Return the [X, Y] coordinate for the center point of the cell that contains the specified text.  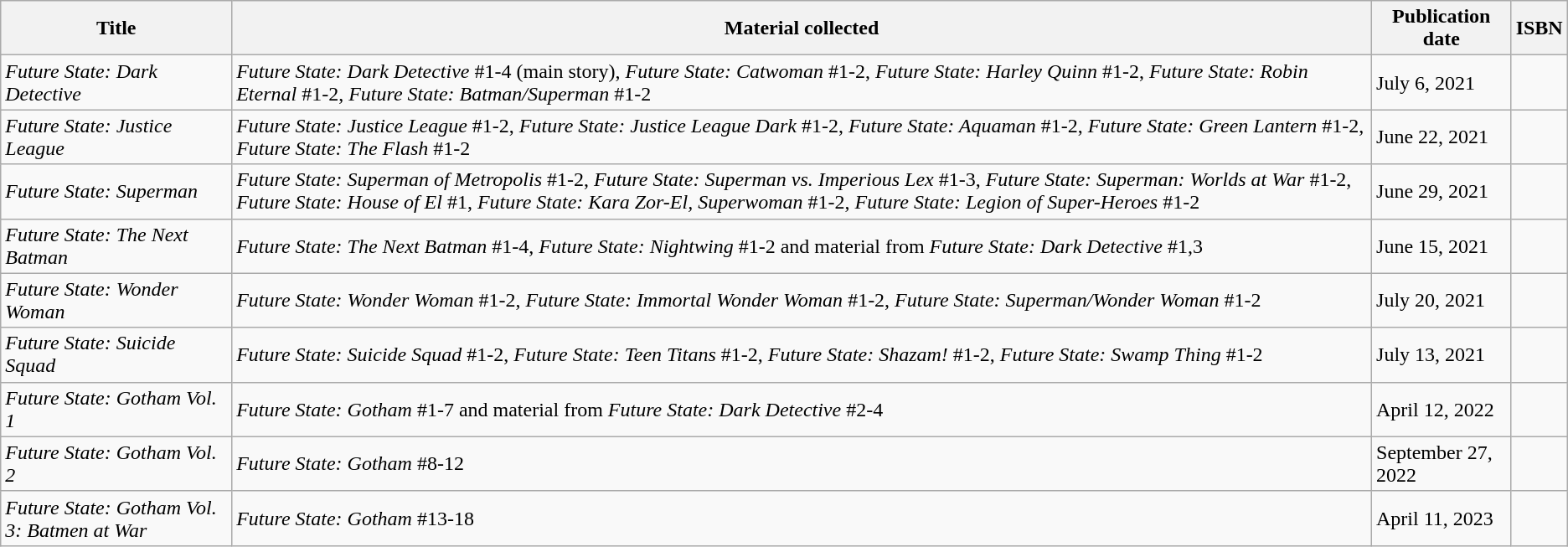
June 22, 2021 [1442, 137]
June 15, 2021 [1442, 246]
July 20, 2021 [1442, 300]
Future State: Wonder Woman [116, 300]
Future State: Gotham Vol. 2 [116, 464]
Future State: Suicide Squad [116, 355]
April 12, 2022 [1442, 409]
Future State: Wonder Woman #1-2, Future State: Immortal Wonder Woman #1-2, Future State: Superman/Wonder Woman #1-2 [802, 300]
April 11, 2023 [1442, 518]
Future State: Superman [116, 191]
September 27, 2022 [1442, 464]
Publication date [1442, 28]
Future State: The Next Batman [116, 246]
Future State: Gotham #1-7 and material from Future State: Dark Detective #2-4 [802, 409]
Future State: The Next Batman #1-4, Future State: Nightwing #1-2 and material from Future State: Dark Detective #1,3 [802, 246]
Future State: Suicide Squad #1-2, Future State: Teen Titans #1-2, Future State: Shazam! #1-2, Future State: Swamp Thing #1-2 [802, 355]
July 6, 2021 [1442, 82]
Future State: Gotham Vol. 3: Batmen at War [116, 518]
Future State: Justice League [116, 137]
June 29, 2021 [1442, 191]
ISBN [1540, 28]
Material collected [802, 28]
July 13, 2021 [1442, 355]
Future State: Dark Detective [116, 82]
Future State: Gotham #8-12 [802, 464]
Title [116, 28]
Future State: Gotham #13-18 [802, 518]
Future State: Gotham Vol. 1 [116, 409]
